Extract the (X, Y) coordinate from the center of the cell holding the provided text.  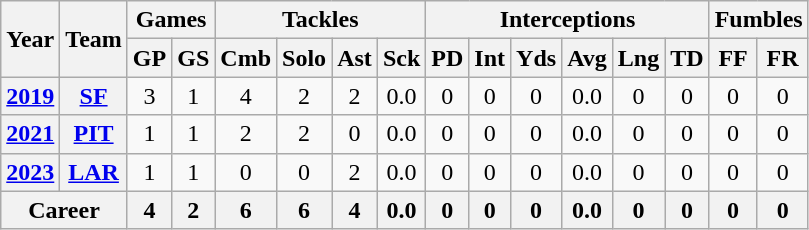
2021 (30, 134)
GS (194, 58)
Sck (401, 58)
Tackles (320, 20)
Ast (355, 58)
TD (687, 58)
SF (94, 96)
Int (490, 58)
Career (64, 210)
3 (149, 96)
2023 (30, 172)
Avg (588, 58)
Yds (536, 58)
Cmb (246, 58)
PIT (94, 134)
FF (733, 58)
FR (782, 58)
PD (448, 58)
Year (30, 39)
Games (170, 20)
Interceptions (568, 20)
GP (149, 58)
2019 (30, 96)
Solo (304, 58)
Fumbles (758, 20)
Team (94, 39)
Lng (638, 58)
LAR (94, 172)
